Search for the cell housing the specified text and yield its (x, y) center coordinate. 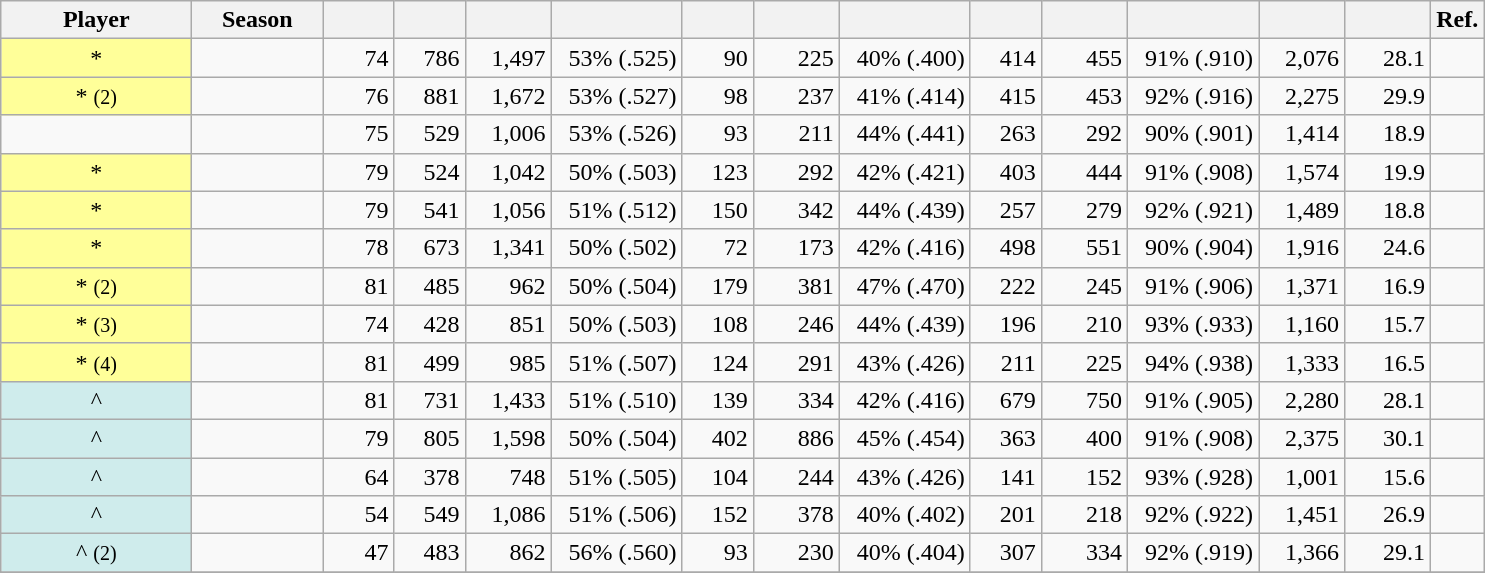
90% (.904) (1192, 248)
551 (1084, 248)
1,916 (1301, 248)
47 (358, 553)
1,333 (1301, 362)
1,371 (1301, 286)
263 (1006, 134)
962 (508, 286)
1,006 (508, 134)
851 (508, 324)
1,086 (508, 515)
15.7 (1388, 324)
279 (1084, 210)
53% (.526) (616, 134)
453 (1084, 96)
19.9 (1388, 172)
26.9 (1388, 515)
222 (1006, 286)
91% (.910) (1192, 58)
92% (.922) (1192, 515)
499 (430, 362)
1,433 (508, 400)
124 (718, 362)
15.6 (1388, 477)
985 (508, 362)
881 (430, 96)
Ref. (1458, 20)
53% (.527) (616, 96)
51% (.507) (616, 362)
549 (430, 515)
1,341 (508, 248)
257 (1006, 210)
483 (430, 553)
403 (1006, 172)
51% (.512) (616, 210)
78 (358, 248)
2,280 (1301, 400)
679 (1006, 400)
748 (508, 477)
196 (1006, 324)
123 (718, 172)
45% (.454) (904, 438)
415 (1006, 96)
51% (.510) (616, 400)
485 (430, 286)
* (3) (96, 324)
498 (1006, 248)
1,672 (508, 96)
92% (.919) (1192, 553)
173 (796, 248)
541 (430, 210)
90 (718, 58)
201 (1006, 515)
139 (718, 400)
886 (796, 438)
* (4) (96, 362)
50% (.502) (616, 248)
414 (1006, 58)
245 (1084, 286)
2,275 (1301, 96)
1,366 (1301, 553)
307 (1006, 553)
291 (796, 362)
529 (430, 134)
56% (.560) (616, 553)
93% (.928) (1192, 477)
64 (358, 477)
862 (508, 553)
2,076 (1301, 58)
92% (.916) (1192, 96)
54 (358, 515)
731 (430, 400)
1,497 (508, 58)
16.9 (1388, 286)
237 (796, 96)
41% (.414) (904, 96)
91% (.906) (1192, 286)
18.9 (1388, 134)
141 (1006, 477)
805 (430, 438)
1,574 (1301, 172)
40% (.400) (904, 58)
75 (358, 134)
524 (430, 172)
1,056 (508, 210)
29.1 (1388, 553)
24.6 (1388, 248)
98 (718, 96)
51% (.506) (616, 515)
44% (.441) (904, 134)
400 (1084, 438)
444 (1084, 172)
42% (.421) (904, 172)
47% (.470) (904, 286)
1,160 (1301, 324)
428 (430, 324)
673 (430, 248)
218 (1084, 515)
16.5 (1388, 362)
363 (1006, 438)
Player (96, 20)
94% (.938) (1192, 362)
53% (.525) (616, 58)
150 (718, 210)
1,489 (1301, 210)
91% (.905) (1192, 400)
51% (.505) (616, 477)
1,414 (1301, 134)
29.9 (1388, 96)
108 (718, 324)
1,042 (508, 172)
^ (2) (96, 553)
750 (1084, 400)
40% (.402) (904, 515)
93% (.933) (1192, 324)
786 (430, 58)
179 (718, 286)
90% (.901) (1192, 134)
381 (796, 286)
1,598 (508, 438)
76 (358, 96)
40% (.404) (904, 553)
244 (796, 477)
72 (718, 248)
246 (796, 324)
92% (.921) (1192, 210)
455 (1084, 58)
Season (258, 20)
230 (796, 553)
104 (718, 477)
30.1 (1388, 438)
1,001 (1301, 477)
342 (796, 210)
2,375 (1301, 438)
18.8 (1388, 210)
210 (1084, 324)
1,451 (1301, 515)
402 (718, 438)
